Return the [x, y] coordinate for the center point of the cell that contains the specified text.  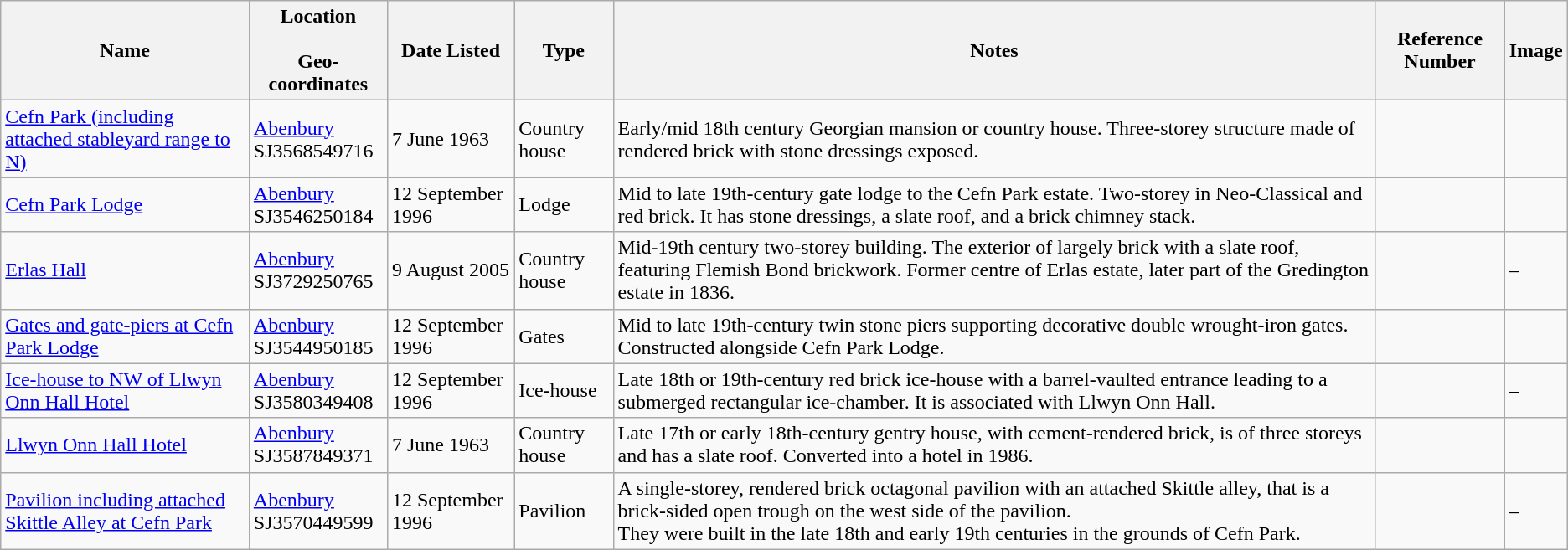
Cefn Park (including attached stableyard range to N) [126, 139]
AbenburySJ3568549716 [318, 139]
Type [564, 50]
AbenburySJ3546250184 [318, 204]
Ice-house [564, 390]
AbenburySJ3544950185 [318, 337]
9 August 2005 [451, 270]
Notes [994, 50]
Mid to late 19th-century twin stone piers supporting decorative double wrought-iron gates. Constructed alongside Cefn Park Lodge. [994, 337]
Reference Number [1440, 50]
Ice-house to NW of Llwyn Onn Hall Hotel [126, 390]
Pavilion [564, 511]
Lodge [564, 204]
Gates and gate-piers at Cefn Park Lodge [126, 337]
AbenburySJ3587849371 [318, 445]
AbenburySJ3580349408 [318, 390]
Llwyn Onn Hall Hotel [126, 445]
Erlas Hall [126, 270]
Gates [564, 337]
Early/mid 18th century Georgian mansion or country house. Three-storey structure made of rendered brick with stone dressings exposed. [994, 139]
LocationGeo-coordinates [318, 50]
Cefn Park Lodge [126, 204]
Date Listed [451, 50]
Pavilion including attached Skittle Alley at Cefn Park [126, 511]
AbenburySJ3570449599 [318, 511]
AbenburySJ3729250765 [318, 270]
Image [1536, 50]
Name [126, 50]
Late 17th or early 18th-century gentry house, with cement-rendered brick, is of three storeys and has a slate roof. Converted into a hotel in 1986. [994, 445]
